Return [X, Y] of the center of cell containing provided text 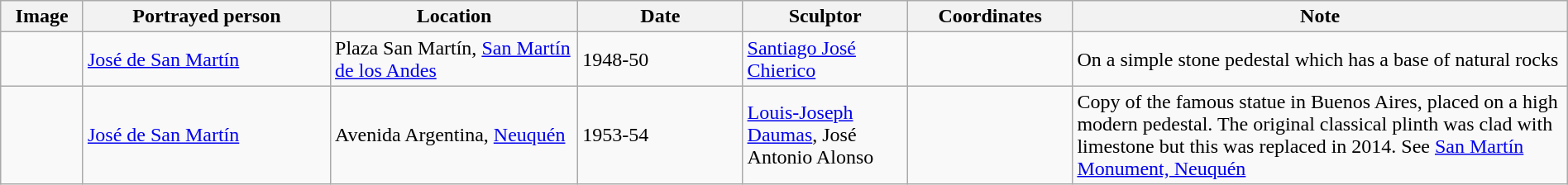
Image [42, 17]
Note [1320, 17]
Louis-Joseph Daumas, José Antonio Alonso [825, 135]
Santiago José Chierico [825, 59]
Coordinates [989, 17]
Avenida Argentina, Neuquén [455, 135]
Location [455, 17]
1953-54 [660, 135]
Date [660, 17]
1948-50 [660, 59]
Portrayed person [207, 17]
Plaza San Martín, San Martín de los Andes [455, 59]
Sculptor [825, 17]
On a simple stone pedestal which has a base of natural rocks [1320, 59]
